Capture the cell that displays the provided text and extract its [x, y] central coordinate. 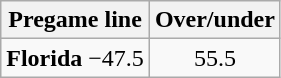
Florida −47.5 [76, 58]
Over/under [214, 20]
55.5 [214, 58]
Pregame line [76, 20]
